Output the (x, y) coordinate of the center of the cell containing the given text.  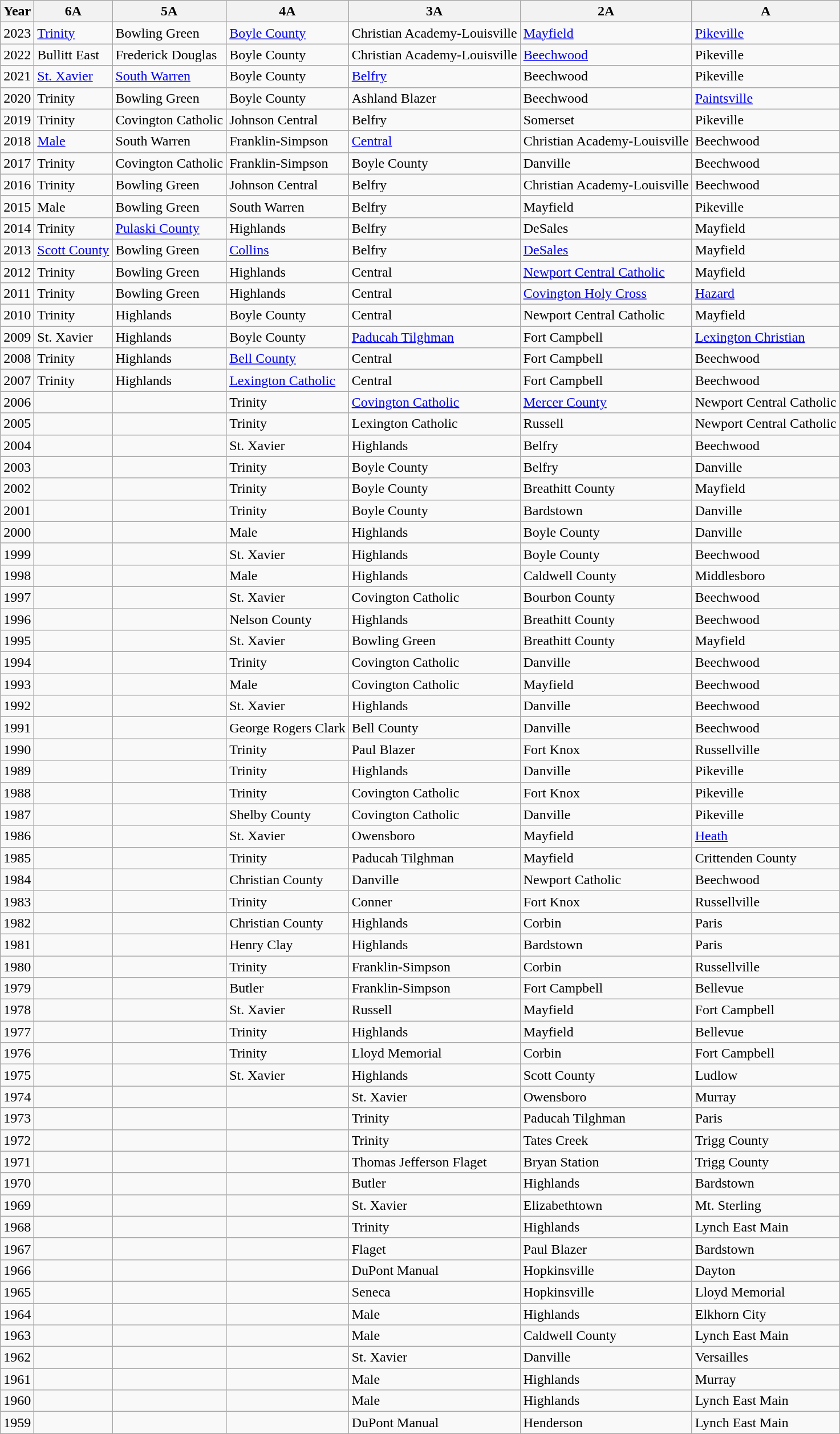
1983 (17, 901)
Pulaski County (169, 228)
Newport Catholic (606, 880)
1985 (17, 858)
Elizabethtown (606, 1205)
1970 (17, 1184)
Nelson County (287, 619)
2016 (17, 185)
1960 (17, 1401)
1973 (17, 1119)
2013 (17, 250)
2003 (17, 467)
2008 (17, 359)
Henderson (606, 1423)
2020 (17, 98)
1988 (17, 793)
Paintsville (765, 98)
2022 (17, 55)
Year (17, 11)
1977 (17, 1032)
5A (169, 11)
1999 (17, 554)
2006 (17, 402)
Mercer County (606, 402)
1991 (17, 728)
Bullitt East (73, 55)
1972 (17, 1140)
Crittenden County (765, 858)
Collins (287, 250)
Mt. Sterling (765, 1205)
Middlesboro (765, 576)
Ashland Blazer (435, 98)
Bryan Station (606, 1162)
2000 (17, 532)
1965 (17, 1292)
1993 (17, 684)
1997 (17, 597)
1975 (17, 1075)
Hazard (765, 294)
1971 (17, 1162)
1967 (17, 1249)
1974 (17, 1097)
3A (435, 11)
2015 (17, 206)
2019 (17, 120)
1995 (17, 641)
1996 (17, 619)
2018 (17, 141)
6A (73, 11)
1981 (17, 945)
1980 (17, 967)
Conner (435, 901)
1966 (17, 1270)
Flaget (435, 1249)
Seneca (435, 1292)
2001 (17, 511)
2007 (17, 380)
A (765, 11)
Thomas Jefferson Flaget (435, 1162)
2002 (17, 489)
Tates Creek (606, 1140)
2A (606, 11)
4A (287, 11)
2005 (17, 424)
1959 (17, 1423)
1964 (17, 1314)
Lexington Christian (765, 337)
2010 (17, 315)
1963 (17, 1336)
2021 (17, 76)
1979 (17, 989)
Elkhorn City (765, 1314)
1998 (17, 576)
2023 (17, 33)
Henry Clay (287, 945)
Covington Holy Cross (606, 294)
1989 (17, 771)
Bourbon County (606, 597)
2011 (17, 294)
1969 (17, 1205)
1982 (17, 923)
1984 (17, 880)
Somerset (606, 120)
Shelby County (287, 815)
Versailles (765, 1358)
1990 (17, 750)
Ludlow (765, 1075)
1992 (17, 706)
1976 (17, 1054)
1986 (17, 836)
2004 (17, 445)
2014 (17, 228)
George Rogers Clark (287, 728)
2009 (17, 337)
Dayton (765, 1270)
1962 (17, 1358)
1994 (17, 663)
2017 (17, 163)
Heath (765, 836)
2012 (17, 272)
Frederick Douglas (169, 55)
1978 (17, 1010)
1968 (17, 1227)
1961 (17, 1379)
1987 (17, 815)
